Search for the cell housing the specified text and yield its (X, Y) center coordinate. 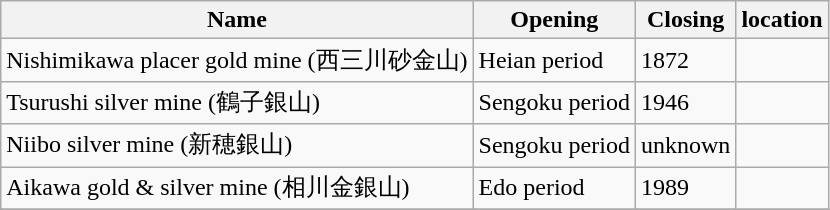
Closing (685, 20)
location (782, 20)
1872 (685, 60)
Edo period (554, 188)
1946 (685, 102)
Nishimikawa placer gold mine (西三川砂金山) (237, 60)
Aikawa gold & silver mine (相川金銀山) (237, 188)
Heian period (554, 60)
Niibo silver mine (新穂銀山) (237, 146)
Tsurushi silver mine (鶴子銀山) (237, 102)
Opening (554, 20)
1989 (685, 188)
Name (237, 20)
unknown (685, 146)
